Capture the cell that displays the provided text and extract its [x, y] central coordinate. 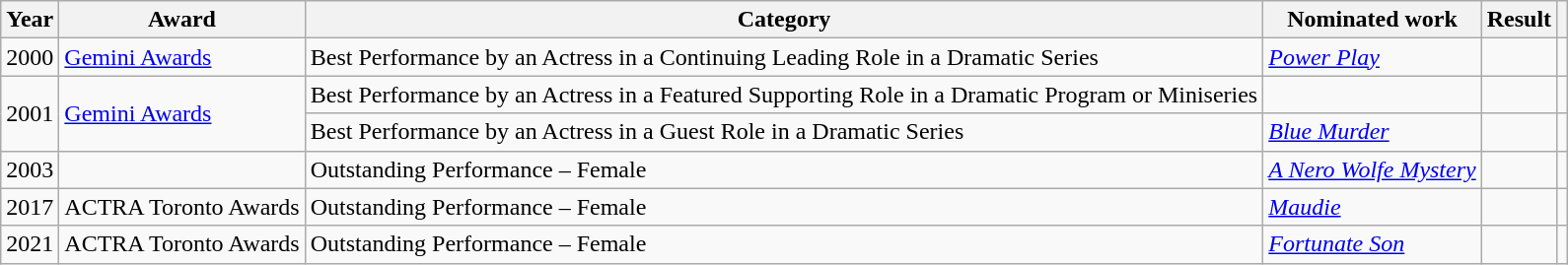
2021 [30, 244]
Best Performance by an Actress in a Guest Role in a Dramatic Series [784, 132]
Best Performance by an Actress in a Continuing Leading Role in a Dramatic Series [784, 57]
2017 [30, 207]
Award [181, 20]
Year [30, 20]
Category [784, 20]
2001 [30, 113]
Nominated work [1373, 20]
Result [1519, 20]
2003 [30, 169]
Fortunate Son [1373, 244]
Maudie [1373, 207]
Power Play [1373, 57]
Best Performance by an Actress in a Featured Supporting Role in a Dramatic Program or Miniseries [784, 95]
Blue Murder [1373, 132]
A Nero Wolfe Mystery [1373, 169]
2000 [30, 57]
